Output the (x, y) coordinate of the center of the cell containing the given text.  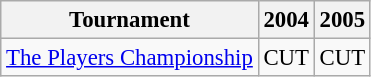
The Players Championship (130, 58)
Tournament (130, 20)
2005 (342, 20)
2004 (286, 20)
